Extract the (x, y) coordinate from the center of the cell holding the provided text.  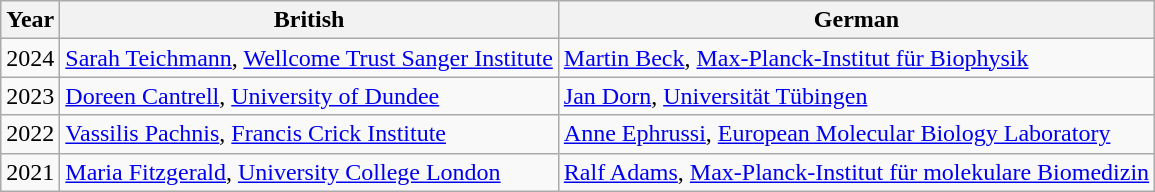
Sarah Teichmann, Wellcome Trust Sanger Institute (310, 58)
Year (30, 20)
2023 (30, 96)
Vassilis Pachnis, Francis Crick Institute (310, 134)
2024 (30, 58)
Jan Dorn, Universität Tübingen (856, 96)
Doreen Cantrell, University of Dundee (310, 96)
Ralf Adams, Max-Planck-Institut für molekulare Biomedizin (856, 172)
2021 (30, 172)
2022 (30, 134)
British (310, 20)
German (856, 20)
Martin Beck, Max-Planck-Institut für Biophysik (856, 58)
Anne Ephrussi, European Molecular Biology Laboratory (856, 134)
Maria Fitzgerald, University College London (310, 172)
